Pinpoint the cell where the given text exists, returning its [X, Y] midpoint coordinate. 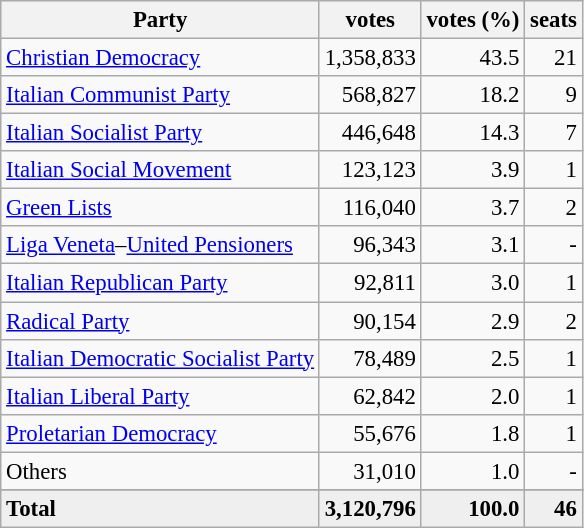
Total [160, 509]
Italian Democratic Socialist Party [160, 358]
55,676 [370, 433]
1,358,833 [370, 58]
92,811 [370, 283]
21 [554, 58]
Italian Liberal Party [160, 396]
7 [554, 133]
123,123 [370, 170]
100.0 [473, 509]
3,120,796 [370, 509]
2.0 [473, 396]
78,489 [370, 358]
Italian Socialist Party [160, 133]
Christian Democracy [160, 58]
seats [554, 20]
62,842 [370, 396]
2.5 [473, 358]
Italian Communist Party [160, 95]
Green Lists [160, 208]
3.0 [473, 283]
116,040 [370, 208]
Italian Social Movement [160, 170]
3.7 [473, 208]
90,154 [370, 321]
2.9 [473, 321]
446,648 [370, 133]
14.3 [473, 133]
46 [554, 509]
1.0 [473, 471]
Liga Veneta–United Pensioners [160, 245]
96,343 [370, 245]
18.2 [473, 95]
votes (%) [473, 20]
Italian Republican Party [160, 283]
Proletarian Democracy [160, 433]
votes [370, 20]
31,010 [370, 471]
3.9 [473, 170]
Others [160, 471]
43.5 [473, 58]
9 [554, 95]
3.1 [473, 245]
Party [160, 20]
1.8 [473, 433]
568,827 [370, 95]
Radical Party [160, 321]
